Detect which cell encompasses the target text, then output its (X, Y) center coordinate. 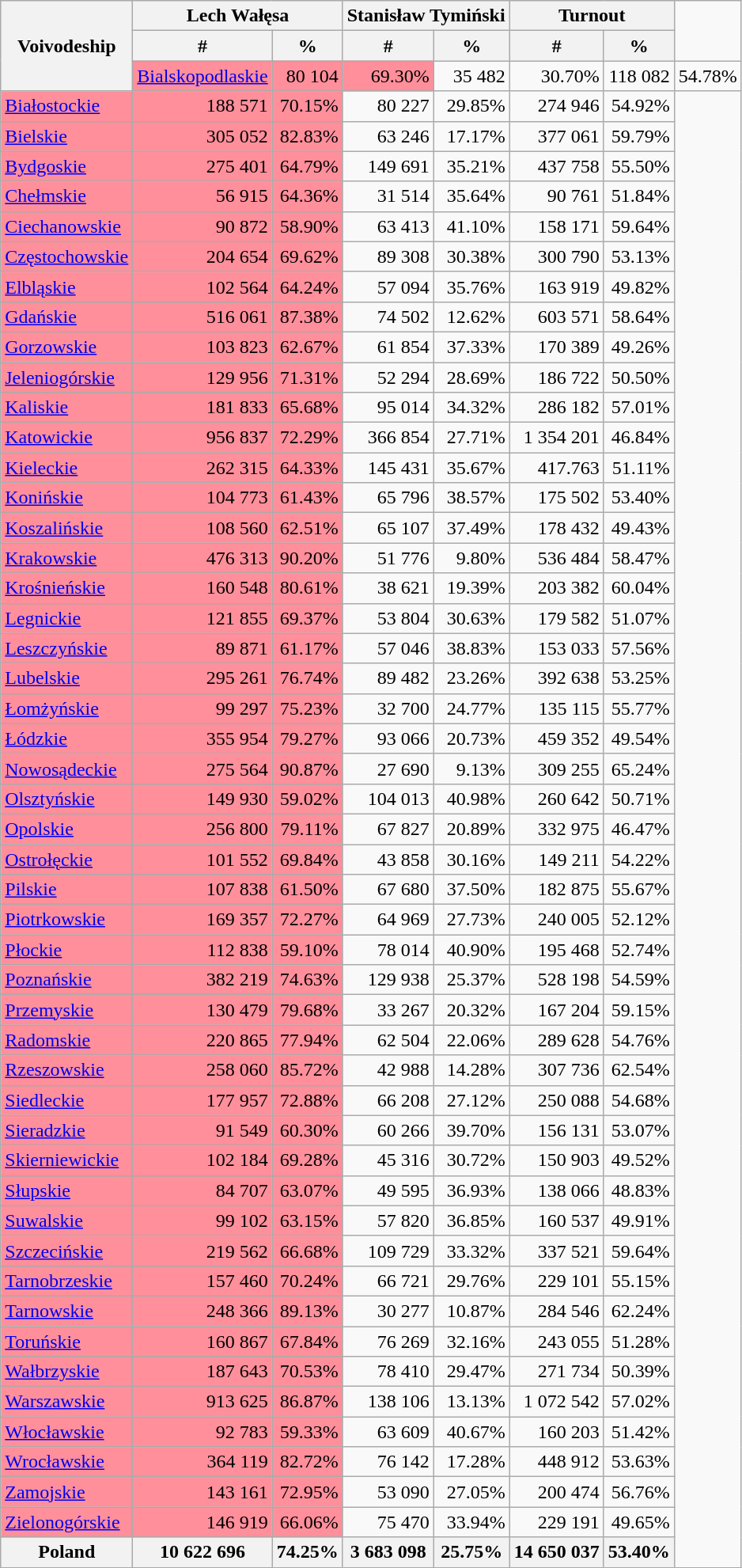
603 571 (557, 317)
69.30% (388, 76)
258 060 (203, 1070)
262 315 (203, 468)
30.63% (471, 618)
55.67% (639, 890)
27.71% (471, 438)
90.87% (307, 769)
240 005 (557, 920)
377 061 (557, 136)
177 957 (203, 1100)
93 066 (388, 738)
89 308 (388, 256)
295 261 (203, 678)
61.17% (307, 648)
188 571 (203, 106)
56 915 (203, 196)
67 827 (388, 829)
Radomskie (66, 1040)
Katowickie (66, 438)
913 625 (203, 1402)
49.52% (639, 1160)
516 061 (203, 317)
149 691 (388, 166)
95 014 (388, 408)
Tarnowskie (66, 1311)
14.28% (471, 1070)
66 208 (388, 1100)
167 204 (557, 1010)
61 854 (388, 347)
160 203 (557, 1432)
80.61% (307, 588)
178 432 (557, 528)
48.83% (639, 1190)
157 460 (203, 1281)
Nowosądeckie (66, 769)
Poland (66, 1552)
14 650 037 (557, 1552)
54.78% (707, 76)
58.90% (307, 226)
70.24% (307, 1281)
300 790 (557, 256)
108 560 (203, 528)
63 413 (388, 226)
160 537 (557, 1221)
46.47% (639, 829)
53.13% (639, 256)
35.64% (471, 196)
22.06% (471, 1040)
33.32% (471, 1251)
138 066 (557, 1190)
Gorzowskie (66, 347)
67.84% (307, 1342)
51.84% (639, 196)
89.13% (307, 1311)
78 410 (388, 1372)
146 919 (203, 1522)
49.54% (639, 738)
145 431 (388, 468)
49.65% (639, 1522)
30.38% (471, 256)
182 875 (557, 890)
29.76% (471, 1281)
40.67% (471, 1432)
63 609 (388, 1432)
54.59% (639, 980)
59.02% (307, 799)
35 482 (471, 76)
79.68% (307, 1010)
289 628 (557, 1040)
Lubelskie (66, 678)
89 871 (203, 648)
13.13% (471, 1402)
Zielonogórskie (66, 1522)
102 564 (203, 287)
Ostrołęckie (66, 859)
Przemyskie (66, 1010)
58.64% (639, 317)
Kaliskie (66, 408)
90 872 (203, 226)
170 389 (557, 347)
57 046 (388, 648)
Szczecińskie (66, 1251)
50.50% (639, 378)
307 736 (557, 1070)
67 680 (388, 890)
104 773 (203, 498)
186 722 (557, 378)
Częstochowskie (66, 256)
286 182 (557, 408)
90 761 (557, 196)
Poznańskie (66, 980)
35.67% (471, 468)
305 052 (203, 136)
57 820 (388, 1221)
Legnickie (66, 618)
86.87% (307, 1402)
27 690 (388, 769)
476 313 (203, 558)
69.84% (307, 859)
Kieleckie (66, 468)
Voivodeship (66, 46)
103 823 (203, 347)
Skierniewickie (66, 1160)
57.56% (639, 648)
337 521 (557, 1251)
271 734 (557, 1372)
256 800 (203, 829)
109 729 (388, 1251)
Piotrkowskie (66, 920)
17.17% (471, 136)
Rzeszowskie (66, 1070)
59.10% (307, 950)
Leszczyńskie (66, 648)
90.20% (307, 558)
80 104 (307, 76)
62 504 (388, 1040)
54.92% (639, 106)
38.83% (471, 648)
243 055 (557, 1342)
156 131 (557, 1130)
72.27% (307, 920)
Bydgoskie (66, 166)
78 014 (388, 950)
175 502 (557, 498)
Łomżyńskie (66, 708)
Tarnobrzeskie (66, 1281)
66.68% (307, 1251)
99 102 (203, 1221)
536 484 (557, 558)
63 246 (388, 136)
29.85% (471, 106)
138 106 (388, 1402)
87.38% (307, 317)
143 161 (203, 1492)
Warszawskie (66, 1402)
118 082 (639, 76)
53 090 (388, 1492)
Wałbrzyskie (66, 1372)
66 721 (388, 1281)
89 482 (388, 678)
39.70% (471, 1130)
956 837 (203, 438)
92 783 (203, 1432)
Ciechanowskie (66, 226)
62.51% (307, 528)
75 470 (388, 1522)
219 562 (203, 1251)
65 796 (388, 498)
55.15% (639, 1281)
25.37% (471, 980)
40.98% (471, 799)
121 855 (203, 618)
9.13% (471, 769)
101 552 (203, 859)
459 352 (557, 738)
Konińskie (66, 498)
203 382 (557, 588)
46.84% (639, 438)
43 858 (388, 859)
130 479 (203, 1010)
34.32% (471, 408)
77.94% (307, 1040)
33 267 (388, 1010)
76.74% (307, 678)
54.68% (639, 1100)
229 101 (557, 1281)
220 865 (203, 1040)
38.57% (471, 498)
55.77% (639, 708)
50.71% (639, 799)
75.23% (307, 708)
1 072 542 (557, 1402)
250 088 (557, 1100)
64 969 (388, 920)
64.33% (307, 468)
448 912 (557, 1462)
Toruńskie (66, 1342)
53.63% (639, 1462)
30 277 (388, 1311)
260 642 (557, 799)
Suwalskie (66, 1221)
160 867 (203, 1342)
84 707 (203, 1190)
56.76% (639, 1492)
54.22% (639, 859)
160 548 (203, 588)
99 297 (203, 708)
Turnout (592, 16)
Krośnieńskie (66, 588)
187 643 (203, 1372)
62.24% (639, 1311)
72.29% (307, 438)
Elbląskie (66, 287)
25.75% (471, 1552)
Zamojskie (66, 1492)
37.49% (471, 528)
332 975 (557, 829)
181 833 (203, 408)
53.07% (639, 1130)
42 988 (388, 1070)
Sieradzkie (66, 1130)
51.07% (639, 618)
28.69% (471, 378)
74.25% (307, 1552)
38 621 (388, 588)
57.01% (639, 408)
74 502 (388, 317)
179 582 (557, 618)
74.63% (307, 980)
200 474 (557, 1492)
79.11% (307, 829)
129 938 (388, 980)
35.21% (471, 166)
29.47% (471, 1372)
Jeleniogórskie (66, 378)
60.30% (307, 1130)
60.04% (639, 588)
63.07% (307, 1190)
Krakowskie (66, 558)
35.76% (471, 287)
36.93% (471, 1190)
53.25% (639, 678)
309 255 (557, 769)
153 033 (557, 648)
53 804 (388, 618)
355 954 (203, 738)
Białostockie (66, 106)
104 013 (388, 799)
417.763 (557, 468)
71.31% (307, 378)
31 514 (388, 196)
30.72% (471, 1160)
20.89% (471, 829)
36.85% (471, 1221)
64.36% (307, 196)
274 946 (557, 106)
60 266 (388, 1130)
76 142 (388, 1462)
61.43% (307, 498)
Słupskie (66, 1190)
Włocławskie (66, 1432)
27.05% (471, 1492)
20.32% (471, 1010)
65.68% (307, 408)
1 354 201 (557, 438)
63.15% (307, 1221)
107 838 (203, 890)
Bialskopodlaskie (203, 76)
149 930 (203, 799)
64.24% (307, 287)
Lech Wałęsa (237, 16)
62.67% (307, 347)
Gdańskie (66, 317)
37.50% (471, 890)
10 622 696 (203, 1552)
284 546 (557, 1311)
Olsztyńskie (66, 799)
41.10% (471, 226)
45 316 (388, 1160)
Płockie (66, 950)
9.80% (471, 558)
32.16% (471, 1342)
40.90% (471, 950)
51.42% (639, 1432)
33.94% (471, 1522)
30.70% (557, 76)
366 854 (388, 438)
51.28% (639, 1342)
85.72% (307, 1070)
57.02% (639, 1402)
70.53% (307, 1372)
Bielskie (66, 136)
Łódzkie (66, 738)
52.12% (639, 920)
52 294 (388, 378)
19.39% (471, 588)
70.15% (307, 106)
49.43% (639, 528)
51.11% (639, 468)
24.77% (471, 708)
76 269 (388, 1342)
382 219 (203, 980)
51 776 (388, 558)
69.37% (307, 618)
64.79% (307, 166)
364 119 (203, 1462)
528 198 (557, 980)
49 595 (388, 1190)
54.76% (639, 1040)
65 107 (388, 528)
163 919 (557, 287)
23.26% (471, 678)
12.62% (471, 317)
79.27% (307, 738)
69.62% (307, 256)
57 094 (388, 287)
55.50% (639, 166)
112 838 (203, 950)
27.73% (471, 920)
37.33% (471, 347)
229 191 (557, 1522)
50.39% (639, 1372)
135 115 (557, 708)
10.87% (471, 1311)
Pilskie (66, 890)
72.95% (307, 1492)
275 564 (203, 769)
52.74% (639, 950)
32 700 (388, 708)
102 184 (203, 1160)
275 401 (203, 166)
91 549 (203, 1130)
65.24% (639, 769)
392 638 (557, 678)
3 683 098 (388, 1552)
30.16% (471, 859)
Opolskie (66, 829)
158 171 (557, 226)
69.28% (307, 1160)
58.47% (639, 558)
59.79% (639, 136)
66.06% (307, 1522)
59.33% (307, 1432)
169 357 (203, 920)
82.83% (307, 136)
20.73% (471, 738)
Koszalińskie (66, 528)
72.88% (307, 1100)
17.28% (471, 1462)
27.12% (471, 1100)
Siedleckie (66, 1100)
49.91% (639, 1221)
149 211 (557, 859)
Chełmskie (66, 196)
Stanisław Tymiński (426, 16)
437 758 (557, 166)
248 366 (203, 1311)
195 468 (557, 950)
49.26% (639, 347)
Wrocławskie (66, 1462)
129 956 (203, 378)
61.50% (307, 890)
204 654 (203, 256)
82.72% (307, 1462)
62.54% (639, 1070)
59.15% (639, 1010)
49.82% (639, 287)
80 227 (388, 106)
150 903 (557, 1160)
